Provide the [x, y] coordinate of the cell's center where the given text is located.  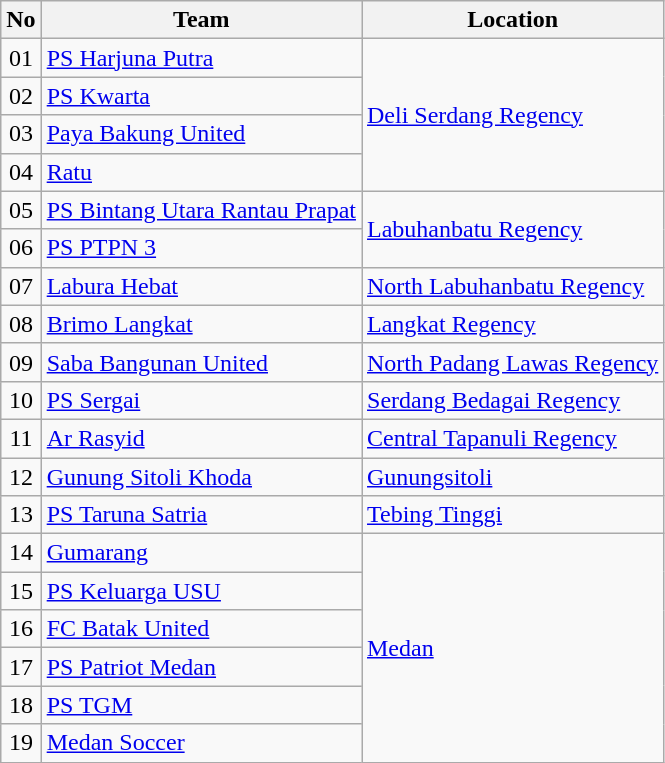
16 [21, 629]
13 [21, 515]
Deli Serdang Regency [513, 115]
Serdang Bedagai Regency [513, 400]
Saba Bangunan United [201, 362]
Langkat Regency [513, 324]
PS Bintang Utara Rantau Prapat [201, 210]
10 [21, 400]
No [21, 20]
PS Taruna Satria [201, 515]
Ratu [201, 172]
North Padang Lawas Regency [513, 362]
18 [21, 705]
North Labuhanbatu Regency [513, 286]
Ar Rasyid [201, 438]
08 [21, 324]
07 [21, 286]
Tebing Tinggi [513, 515]
Central Tapanuli Regency [513, 438]
02 [21, 96]
PS TGM [201, 705]
15 [21, 591]
11 [21, 438]
12 [21, 477]
Brimo Langkat [201, 324]
Gunung Sitoli Khoda [201, 477]
Medan [513, 648]
Paya Bakung United [201, 134]
PS Patriot Medan [201, 667]
Team [201, 20]
17 [21, 667]
Gunungsitoli [513, 477]
03 [21, 134]
Gumarang [201, 553]
PS Harjuna Putra [201, 58]
05 [21, 210]
19 [21, 743]
PS PTPN 3 [201, 248]
PS Keluarga USU [201, 591]
06 [21, 248]
14 [21, 553]
Labura Hebat [201, 286]
Labuhanbatu Regency [513, 229]
Location [513, 20]
PS Sergai [201, 400]
Medan Soccer [201, 743]
04 [21, 172]
FC Batak United [201, 629]
09 [21, 362]
01 [21, 58]
PS Kwarta [201, 96]
